Extract the [X, Y] coordinate from the center of the cell holding the provided text.  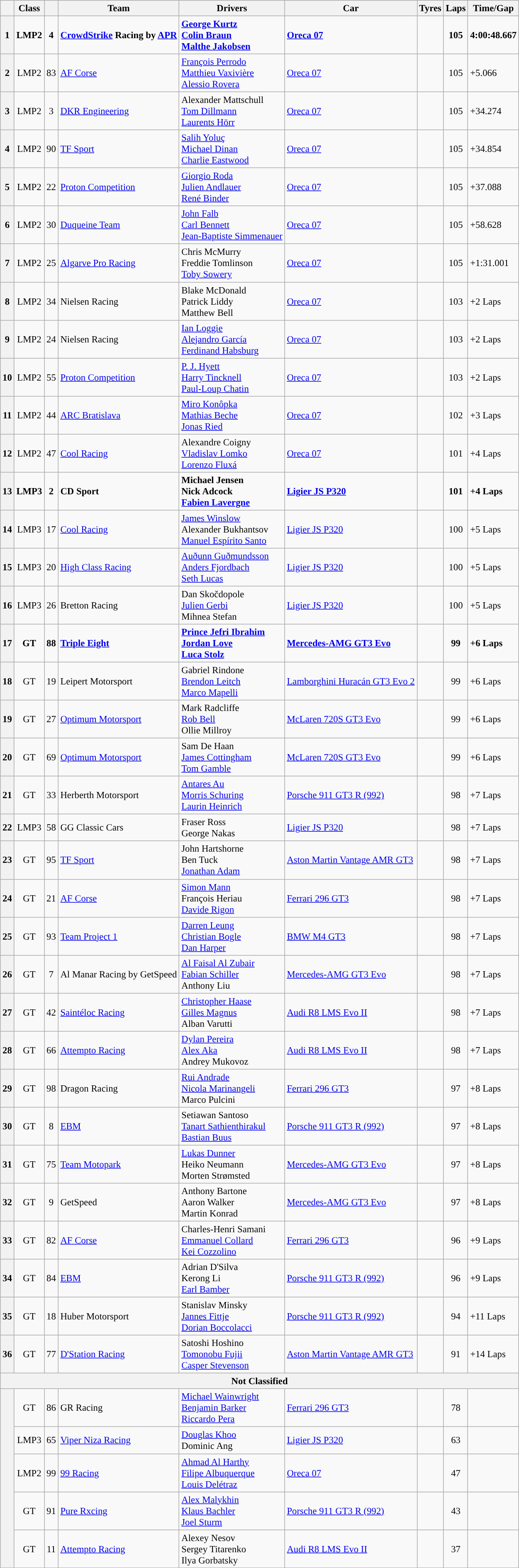
DKR Engineering [119, 111]
James Winslow Alexander Bukhantsov Manuel Espírito Santo [232, 529]
+3 Laps [494, 415]
75 [51, 1164]
63 [456, 1440]
95 [51, 860]
Bretton Racing [119, 605]
Michael Jensen Nick Adcock Fabien Lavergne [232, 491]
Auðunn Guðmundsson Anders Fjordbach Seth Lucas [232, 567]
Saintéloc Racing [119, 1012]
Drivers [232, 8]
Gabriel Rindone Brendon Leitch Marco Mapelli [232, 681]
George Kurtz Colin Braun Malthe Jakobsen [232, 35]
+11 Laps [494, 1316]
84 [51, 1278]
4:00:48.667 [494, 35]
Blake McDonald Patrick Liddy Matthew Bell [232, 301]
+37.088 [494, 187]
Duqueine Team [119, 225]
Alexandre Coigny Vladislav Lomko Lorenzo Fluxá [232, 453]
29 [7, 1088]
Mark Radcliffe Rob Bell Ollie Millroy [232, 719]
Lamborghini Huracán GT3 Evo 2 [351, 681]
D'Station Racing [119, 1354]
42 [51, 1012]
Charles-Henri Samani Emmanuel Collard Kei Cozzolino [232, 1241]
69 [51, 757]
Triple Eight [119, 643]
44 [51, 415]
36 [7, 1354]
Car [351, 8]
John Hartshorne Ben Tuck Jonathan Adam [232, 860]
GetSpeed [119, 1202]
Not Classified [260, 1381]
78 [456, 1408]
Satoshi Hoshino Tomonobu Fujii Casper Stevenson [232, 1354]
Fraser Ross George Nakas [232, 828]
5 [7, 187]
GR Racing [119, 1408]
Antares Au Morris Schuring Laurin Heinrich [232, 795]
Christopher Haase Gilles Magnus Alban Varutti [232, 1012]
François Perrodo Matthieu Vaxivière Alessio Rovera [232, 73]
32 [7, 1202]
Huber Motorsport [119, 1316]
Dragon Racing [119, 1088]
88 [51, 643]
Team Motopark [119, 1164]
86 [51, 1408]
Alexey Nesov Sergey Titarenko Ilya Gorbatsky [232, 1549]
Team Project 1 [119, 936]
Michael Wainwright Benjamin Barker Riccardo Pera [232, 1408]
Stanislav Minsky Jannes Fittje Dorian Boccolacci [232, 1316]
+5.066 [494, 73]
Herberth Motorsport [119, 795]
31 [7, 1164]
83 [51, 73]
28 [7, 1050]
82 [51, 1241]
CrowdStrike Racing by APR [119, 35]
Laps [456, 8]
93 [51, 936]
Anthony Bartone Aaron Walker Martin Konrad [232, 1202]
Time/Gap [494, 8]
Dan Skočdopole Julien Gerbi Mihnea Stefan [232, 605]
Setiawan Santoso Tanart Sathienthirakul Bastian Buus [232, 1126]
Leipert Motorsport [119, 681]
94 [456, 1316]
90 [51, 149]
1 [7, 35]
Viper Niza Racing [119, 1440]
12 [7, 453]
Ahmad Al Harthy Filipe Albuquerque Louis Delétraz [232, 1473]
43 [456, 1511]
Al Faisal Al Zubair Fabian Schiller Anthony Liu [232, 974]
Team [119, 8]
+34.854 [494, 149]
77 [51, 1354]
Douglas Khoo Dominic Ang [232, 1440]
P. J. Hyett Harry Tincknell Paul-Loup Chatin [232, 377]
Simon Mann François Heriau Davide Rigon [232, 898]
+34.274 [494, 111]
CD Sport [119, 491]
Ian Loggie Alejandro García Ferdinand Habsburg [232, 339]
Chris McMurry Freddie Tomlinson Toby Sowery [232, 263]
Tyres [430, 8]
Rui Andrade Nicola Marinangeli Marco Pulcini [232, 1088]
23 [7, 860]
35 [7, 1316]
John Falb Carl Bennett Jean-Baptiste Simmenauer [232, 225]
13 [7, 491]
Alexander Mattschull Tom Dillmann Laurents Hörr [232, 111]
BMW M4 GT3 [351, 936]
+14 Laps [494, 1354]
Salih Yoluç Michael Dinan Charlie Eastwood [232, 149]
99 Racing [119, 1473]
Dylan Pereira Alex Aka Andrey Mukovoz [232, 1050]
Darren Leung Christian Bogle Dan Harper [232, 936]
102 [456, 415]
Al Manar Racing by GetSpeed [119, 974]
GG Classic Cars [119, 828]
Class [29, 8]
Adrian D'Silva Kerong Li Earl Bamber [232, 1278]
+58.628 [494, 225]
Pure Rxcing [119, 1511]
Giorgio Roda Julien Andlauer René Binder [232, 187]
55 [51, 377]
14 [7, 529]
High Class Racing [119, 567]
58 [51, 828]
10 [7, 377]
6 [7, 225]
65 [51, 1440]
15 [7, 567]
16 [7, 605]
Prince Jefri Ibrahim Jordan Love Luca Stolz [232, 643]
Miro Konôpka Mathias Beche Jonas Ried [232, 415]
66 [51, 1050]
ARC Bratislava [119, 415]
Sam De Haan James Cottingham Tom Gamble [232, 757]
37 [456, 1549]
Alex Malykhin Klaus Bachler Joel Sturm [232, 1511]
+1:31.001 [494, 263]
Lukas Dunner Heiko Neumann Morten Strømsted [232, 1164]
Algarve Pro Racing [119, 263]
